Scan for the cell matching the given text and deliver its (x, y) coordinate at center. 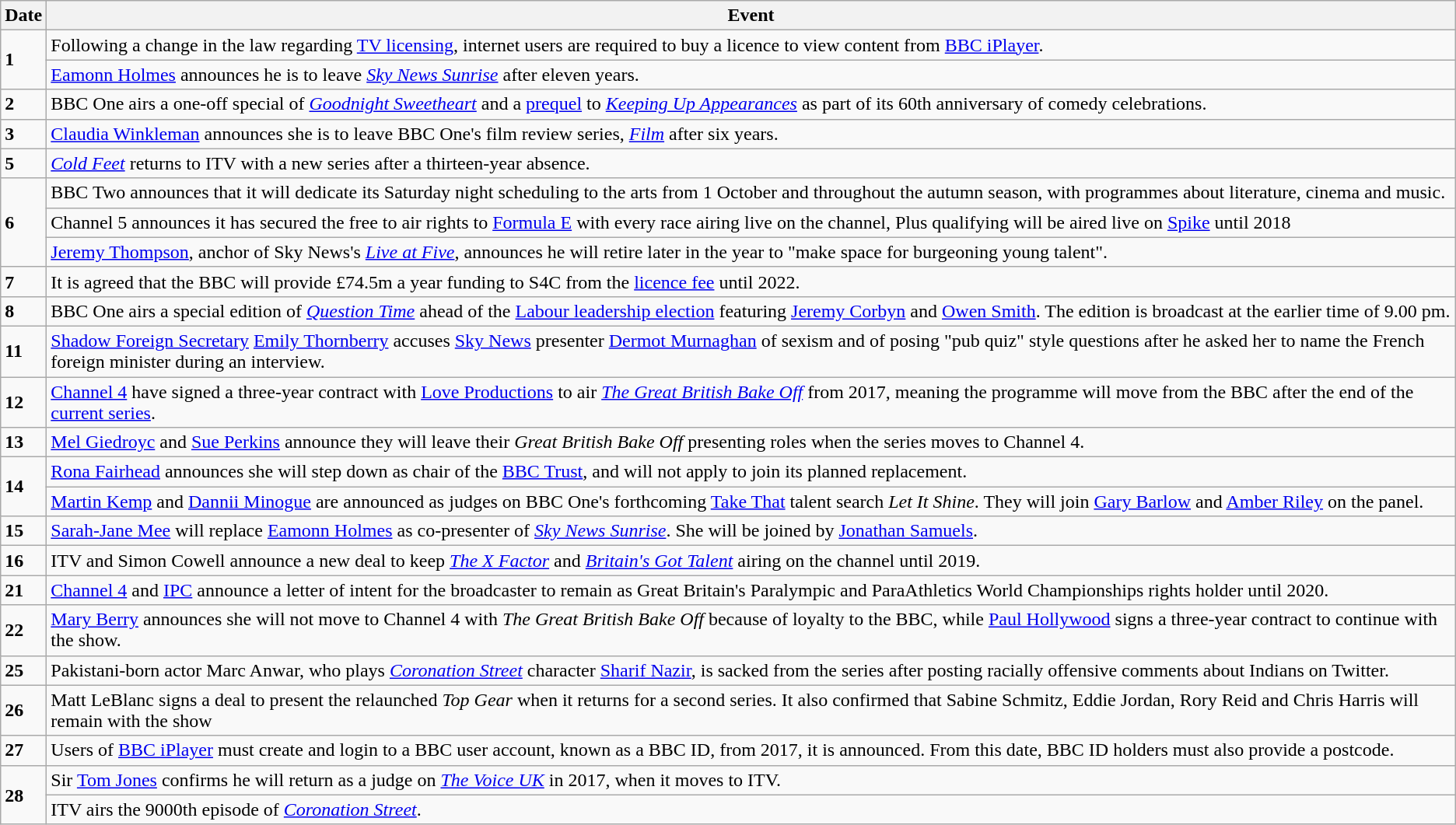
ITV and Simon Cowell announce a new deal to keep The X Factor and Britain's Got Talent airing on the channel until 2019. (751, 561)
Eamonn Holmes announces he is to leave Sky News Sunrise after eleven years. (751, 75)
Sarah-Jane Mee will replace Eamonn Holmes as co-presenter of Sky News Sunrise. She will be joined by Jonathan Samuels. (751, 531)
14 (23, 487)
3 (23, 134)
ITV airs the 9000th episode of Coronation Street. (751, 809)
Sir Tom Jones confirms he will return as a judge on The Voice UK in 2017, when it moves to ITV. (751, 780)
Event (751, 16)
Claudia Winkleman announces she is to leave BBC One's film review series, Film after six years. (751, 134)
6 (23, 222)
Date (23, 16)
8 (23, 311)
5 (23, 163)
15 (23, 531)
Mel Giedroyc and Sue Perkins announce they will leave their Great British Bake Off presenting roles when the series moves to Channel 4. (751, 442)
13 (23, 442)
Cold Feet returns to ITV with a new series after a thirteen-year absence. (751, 163)
21 (23, 590)
25 (23, 670)
28 (23, 795)
2 (23, 104)
11 (23, 351)
7 (23, 281)
Following a change in the law regarding TV licensing, internet users are required to buy a licence to view content from BBC iPlayer. (751, 45)
27 (23, 750)
12 (23, 401)
22 (23, 630)
Rona Fairhead announces she will step down as chair of the BBC Trust, and will not apply to join its planned replacement. (751, 472)
16 (23, 561)
Jeremy Thompson, anchor of Sky News's Live at Five, announces he will retire later in the year to "make space for burgeoning young talent". (751, 252)
It is agreed that the BBC will provide £74.5m a year funding to S4C from the licence fee until 2022. (751, 281)
1 (23, 60)
26 (23, 711)
